Pinpoint the cell where the given text exists, returning its (x, y) midpoint coordinate. 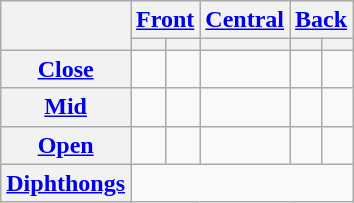
Diphthongs (66, 183)
Mid (66, 107)
Central (245, 20)
Back (322, 20)
Open (66, 145)
Front (166, 20)
Close (66, 69)
